Pinpoint the cell where the given text exists, returning its (x, y) midpoint coordinate. 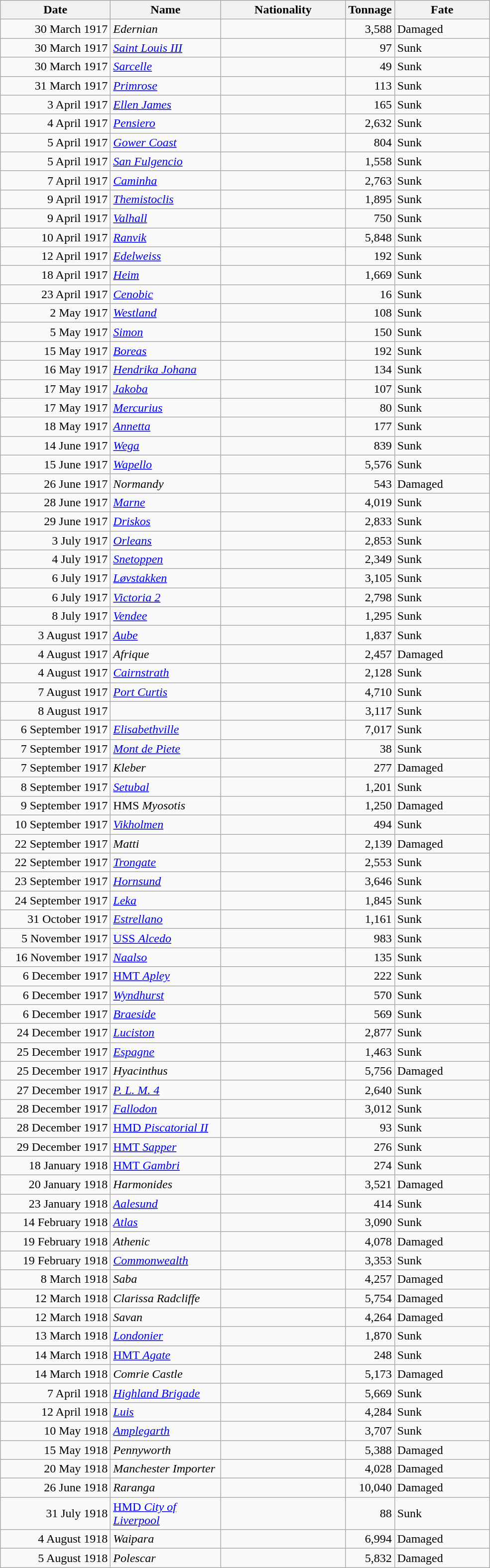
28 June 1917 (56, 502)
135 (370, 957)
1,463 (370, 1052)
107 (370, 389)
Annetta (165, 427)
29 December 1917 (56, 1146)
3,012 (370, 1109)
1,895 (370, 199)
24 December 1917 (56, 1033)
570 (370, 995)
Date (56, 10)
HMT Gambri (165, 1166)
Pensiero (165, 123)
2,853 (370, 540)
2,553 (370, 863)
2,640 (370, 1090)
1,870 (370, 1336)
414 (370, 1204)
4,028 (370, 1469)
Hendrika Johana (165, 370)
Sarcelle (165, 67)
Name (165, 10)
14 June 1917 (56, 446)
Atlas (165, 1223)
113 (370, 86)
108 (370, 313)
222 (370, 976)
Wapello (165, 464)
Heim (165, 275)
5,754 (370, 1298)
Orleans (165, 540)
26 June 1918 (56, 1488)
7,017 (370, 730)
7 April 1918 (56, 1393)
5,669 (370, 1393)
2,139 (370, 844)
5 November 1917 (56, 938)
6,994 (370, 1539)
750 (370, 218)
18 April 1917 (56, 275)
2,798 (370, 597)
Boreas (165, 351)
274 (370, 1166)
2,128 (370, 673)
San Fulgencio (165, 161)
18 January 1918 (56, 1166)
16 (370, 294)
2,632 (370, 123)
Saba (165, 1279)
2,877 (370, 1033)
2,833 (370, 521)
248 (370, 1355)
Waipara (165, 1539)
Caminha (165, 180)
4,710 (370, 692)
Normandy (165, 483)
1,295 (370, 616)
7 August 1917 (56, 692)
97 (370, 48)
1,201 (370, 786)
USS Alcedo (165, 938)
5,848 (370, 237)
Estrellano (165, 919)
Afrique (165, 654)
3,090 (370, 1223)
Vendee (165, 616)
Fate (442, 10)
1,250 (370, 805)
3,588 (370, 29)
Clarissa Radcliffe (165, 1298)
23 January 1918 (56, 1204)
7 April 1917 (56, 180)
Espagne (165, 1052)
4 April 1917 (56, 123)
Jakoba (165, 389)
10 April 1917 (56, 237)
31 July 1918 (56, 1513)
9 September 1917 (56, 805)
Mercurius (165, 408)
Setubal (165, 786)
8 September 1917 (56, 786)
Pennyworth (165, 1450)
1,669 (370, 275)
20 January 1918 (56, 1185)
983 (370, 938)
Cenobic (165, 294)
13 March 1918 (56, 1336)
15 May 1917 (56, 351)
1,837 (370, 635)
29 June 1917 (56, 521)
31 October 1917 (56, 919)
494 (370, 824)
5 August 1918 (56, 1558)
12 April 1918 (56, 1412)
Polescar (165, 1558)
Aalesund (165, 1204)
5,388 (370, 1450)
16 November 1917 (56, 957)
Cairnstrath (165, 673)
Primrose (165, 86)
Edernian (165, 29)
Valhall (165, 218)
23 September 1917 (56, 882)
1,558 (370, 161)
8 July 1917 (56, 616)
Raranga (165, 1488)
Gower Coast (165, 142)
31 March 1917 (56, 86)
Braeside (165, 1014)
93 (370, 1127)
Marne (165, 502)
5,756 (370, 1071)
15 May 1918 (56, 1450)
Mont de Piete (165, 749)
4,019 (370, 502)
Athenic (165, 1241)
Port Curtis (165, 692)
Comrie Castle (165, 1374)
150 (370, 332)
8 March 1918 (56, 1279)
276 (370, 1146)
P. L. M. 4 (165, 1090)
3,117 (370, 711)
HMD Piscatorial II (165, 1127)
3,646 (370, 882)
HMD City of Liverpool (165, 1513)
Ranvik (165, 237)
543 (370, 483)
8 August 1917 (56, 711)
Westland (165, 313)
Savan (165, 1317)
3,521 (370, 1185)
4 July 1917 (56, 560)
24 September 1917 (56, 900)
Edelweiss (165, 256)
12 April 1917 (56, 256)
80 (370, 408)
3 April 1917 (56, 105)
Simon (165, 332)
4 August 1918 (56, 1539)
16 May 1917 (56, 370)
HMT Agate (165, 1355)
88 (370, 1513)
5 May 1917 (56, 332)
Leka (165, 900)
Hornsund (165, 882)
Themistoclis (165, 199)
10 September 1917 (56, 824)
Fallodon (165, 1109)
Manchester Importer (165, 1469)
23 April 1917 (56, 294)
177 (370, 427)
5,173 (370, 1374)
3 August 1917 (56, 635)
14 February 1918 (56, 1223)
569 (370, 1014)
HMT Sapper (165, 1146)
4,078 (370, 1241)
Tonnage (370, 10)
Aube (165, 635)
Amplegarth (165, 1431)
165 (370, 105)
Trongate (165, 863)
5,576 (370, 464)
134 (370, 370)
804 (370, 142)
Harmonides (165, 1185)
26 June 1917 (56, 483)
Ellen James (165, 105)
Londonier (165, 1336)
4,284 (370, 1412)
Commonwealth (165, 1260)
Luciston (165, 1033)
3,353 (370, 1260)
Nationality (283, 10)
27 December 1917 (56, 1090)
2,457 (370, 654)
Matti (165, 844)
Driskos (165, 521)
10 May 1918 (56, 1431)
Kleber (165, 768)
15 June 1917 (56, 464)
Vikholmen (165, 824)
1,845 (370, 900)
Highland Brigade (165, 1393)
Saint Louis III (165, 48)
4,257 (370, 1279)
49 (370, 67)
3 July 1917 (56, 540)
Naalso (165, 957)
839 (370, 446)
Snetoppen (165, 560)
5,832 (370, 1558)
18 May 1917 (56, 427)
4,264 (370, 1317)
2,349 (370, 560)
Løvstakken (165, 578)
Wega (165, 446)
6 September 1917 (56, 730)
3,707 (370, 1431)
Elisabethville (165, 730)
3,105 (370, 578)
277 (370, 768)
1,161 (370, 919)
10,040 (370, 1488)
38 (370, 749)
Hyacinthus (165, 1071)
Victoria 2 (165, 597)
Luis (165, 1412)
2 May 1917 (56, 313)
Wyndhurst (165, 995)
2,763 (370, 180)
20 May 1918 (56, 1469)
HMT Apley (165, 976)
HMS Myosotis (165, 805)
